Return [X, Y] of the center of cell containing provided text 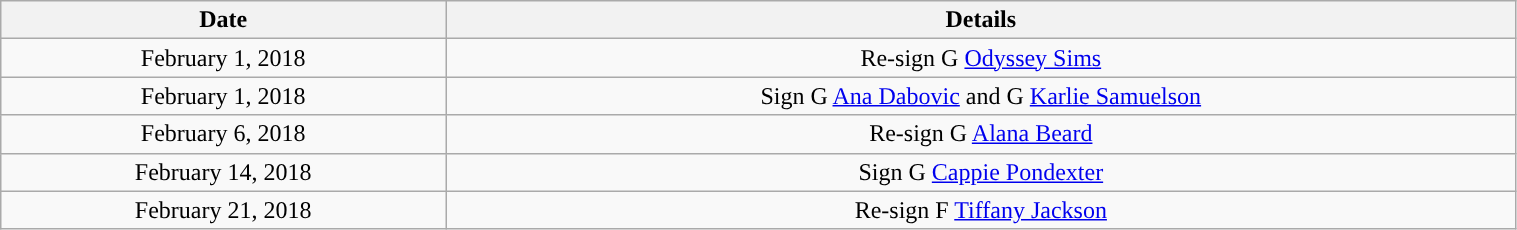
Details [981, 20]
Sign G Cappie Pondexter [981, 172]
Date [224, 20]
February 6, 2018 [224, 134]
Re-sign G Odyssey Sims [981, 58]
Re-sign G Alana Beard [981, 134]
February 14, 2018 [224, 172]
Re-sign F Tiffany Jackson [981, 210]
February 21, 2018 [224, 210]
Sign G Ana Dabovic and G Karlie Samuelson [981, 96]
